Pinpoint the cell where the given text exists, returning its (x, y) midpoint coordinate. 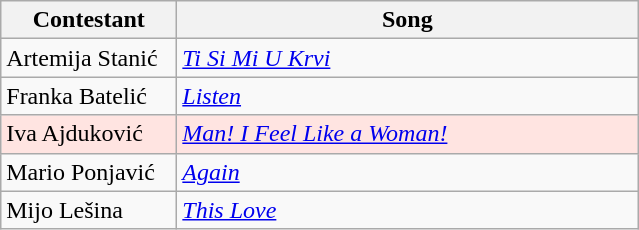
Franka Batelić (89, 96)
Ti Si Mi U Krvi (408, 58)
Contestant (89, 20)
Song (408, 20)
Mijo Lešina (89, 210)
Again (408, 172)
Iva Ajduković (89, 134)
Artemija Stanić (89, 58)
This Love (408, 210)
Mario Ponjavić (89, 172)
Listen (408, 96)
Man! I Feel Like a Woman! (408, 134)
